Find where the given text appears and provide that cell's center as (x, y) coordinate. 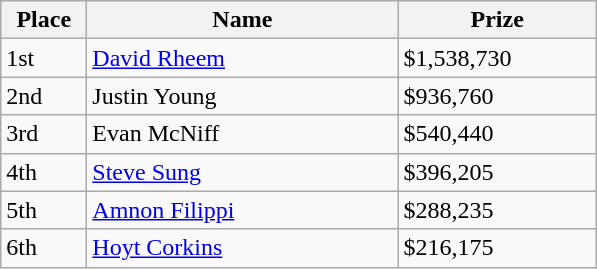
Place (44, 20)
$288,235 (498, 210)
Evan McNiff (242, 134)
Amnon Filippi (242, 210)
1st (44, 58)
5th (44, 210)
Prize (498, 20)
Justin Young (242, 96)
$396,205 (498, 172)
3rd (44, 134)
$216,175 (498, 248)
$936,760 (498, 96)
David Rheem (242, 58)
Name (242, 20)
$1,538,730 (498, 58)
6th (44, 248)
2nd (44, 96)
Hoyt Corkins (242, 248)
Steve Sung (242, 172)
4th (44, 172)
$540,440 (498, 134)
